Provide the [x, y] coordinate of the cell's center where the given text is located.  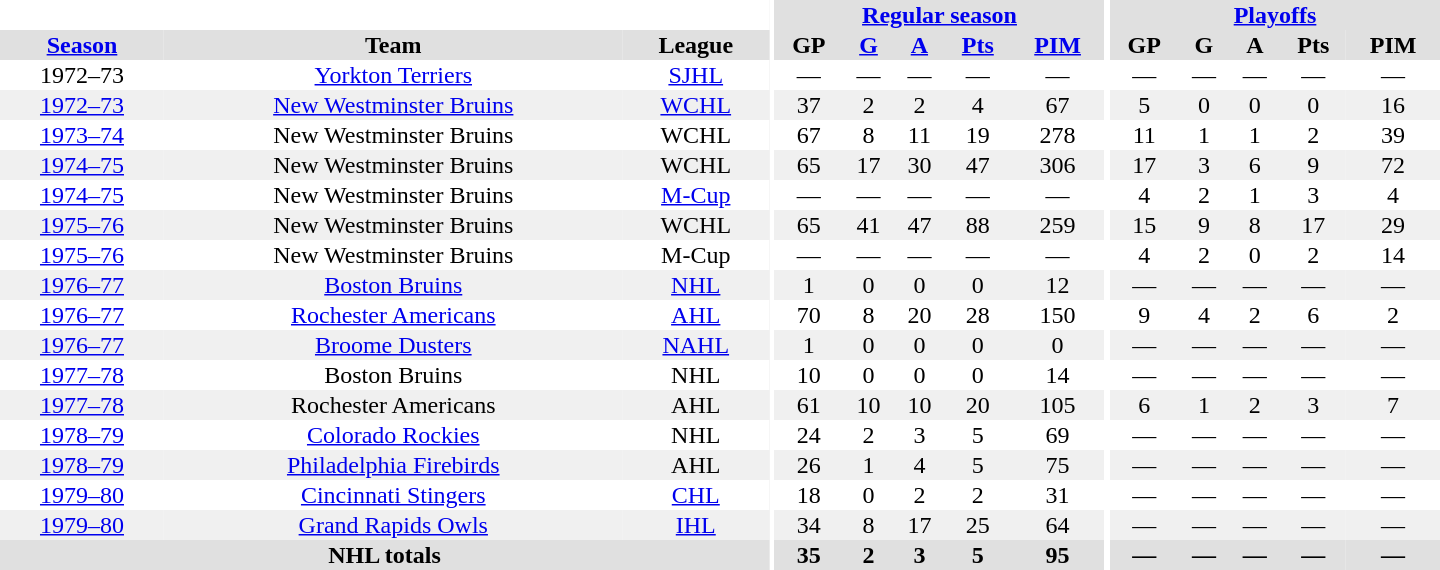
IHL [696, 525]
64 [1058, 525]
150 [1058, 315]
75 [1058, 465]
Season [82, 45]
League [696, 45]
Team [394, 45]
NHL totals [384, 555]
306 [1058, 165]
28 [978, 315]
95 [1058, 555]
39 [1393, 135]
15 [1144, 225]
Philadelphia Firebirds [394, 465]
19 [978, 135]
69 [1058, 435]
70 [809, 315]
Playoffs [1275, 15]
25 [978, 525]
12 [1058, 285]
29 [1393, 225]
61 [809, 405]
Colorado Rockies [394, 435]
105 [1058, 405]
41 [868, 225]
88 [978, 225]
Grand Rapids Owls [394, 525]
259 [1058, 225]
1973–74 [82, 135]
Yorkton Terriers [394, 75]
37 [809, 105]
7 [1393, 405]
Regular season [940, 15]
SJHL [696, 75]
Broome Dusters [394, 345]
30 [920, 165]
31 [1058, 495]
34 [809, 525]
72 [1393, 165]
35 [809, 555]
16 [1393, 105]
Cincinnati Stingers [394, 495]
278 [1058, 135]
18 [809, 495]
CHL [696, 495]
NAHL [696, 345]
24 [809, 435]
26 [809, 465]
